Provide the [X, Y] coordinate of the cell's center where the given text is located.  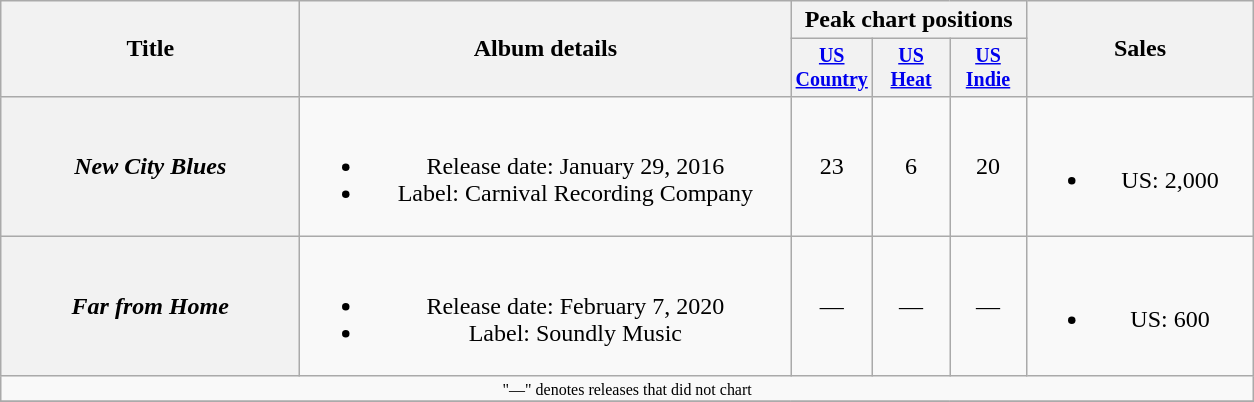
6 [912, 166]
Peak chart positions [909, 20]
New City Blues [150, 166]
20 [988, 166]
Far from Home [150, 306]
Sales [1140, 49]
Album details [546, 49]
US Indie [988, 68]
US: 2,000 [1140, 166]
"—" denotes releases that did not chart [628, 388]
US Heat [912, 68]
23 [832, 166]
Title [150, 49]
Release date: February 7, 2020Label: Soundly Music [546, 306]
Release date: January 29, 2016Label: Carnival Recording Company [546, 166]
US: 600 [1140, 306]
US Country [832, 68]
